Detect which cell encompasses the target text, then output its (X, Y) center coordinate. 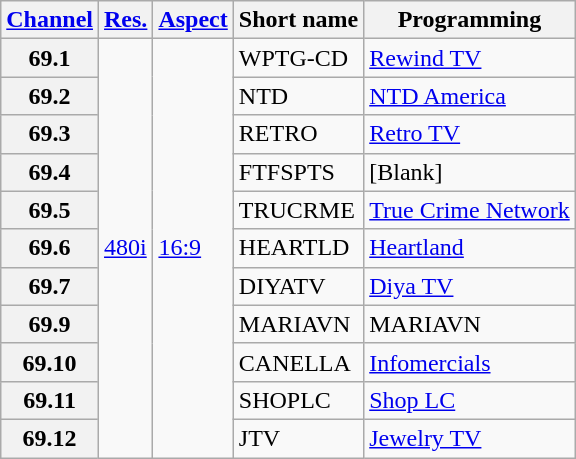
480i (126, 248)
69.9 (50, 324)
Programming (470, 20)
Channel (50, 20)
SHOPLC (298, 400)
69.10 (50, 362)
DIYATV (298, 286)
Rewind TV (470, 58)
69.5 (50, 210)
69.1 (50, 58)
Diya TV (470, 286)
Infomercials (470, 362)
69.3 (50, 134)
RETRO (298, 134)
69.7 (50, 286)
[Blank] (470, 172)
Res. (126, 20)
HEARTLD (298, 248)
Shop LC (470, 400)
Jewelry TV (470, 438)
NTD (298, 96)
Heartland (470, 248)
69.12 (50, 438)
NTD America (470, 96)
69.11 (50, 400)
69.4 (50, 172)
Aspect (193, 20)
JTV (298, 438)
TRUCRME (298, 210)
69.6 (50, 248)
FTFSPTS (298, 172)
Short name (298, 20)
Retro TV (470, 134)
16:9 (193, 248)
True Crime Network (470, 210)
WPTG-CD (298, 58)
69.2 (50, 96)
CANELLA (298, 362)
